For the text-containing cell, return its midpoint in (X, Y) coordinate format. 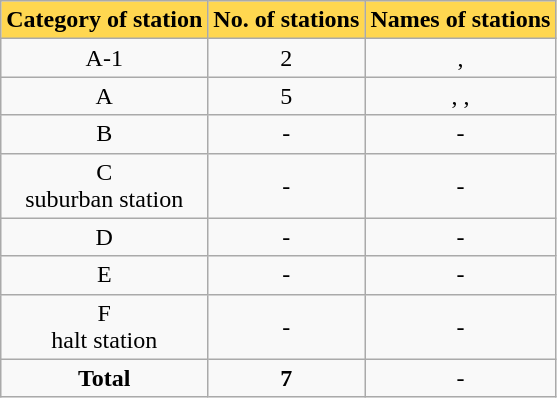
A-1 (104, 58)
Total (104, 378)
Names of stations (460, 20)
No. of stations (286, 20)
, , (460, 96)
, (460, 58)
E (104, 275)
B (104, 134)
A (104, 96)
D (104, 237)
7 (286, 378)
2 (286, 58)
Fhalt station (104, 326)
Csuburban station (104, 186)
Category of station (104, 20)
5 (286, 96)
